Determine the (x, y) coordinate at the center of the cell enclosing the given text.  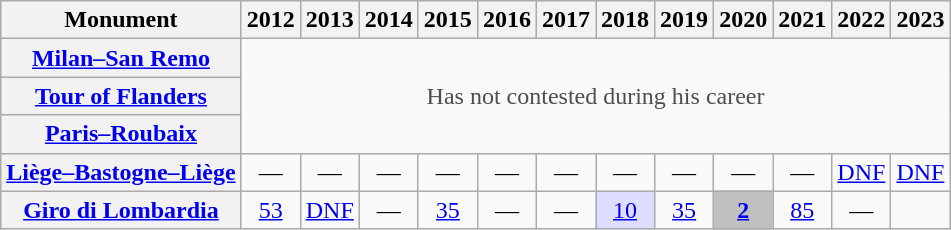
Paris–Roubaix (121, 134)
2013 (330, 20)
10 (626, 210)
2015 (448, 20)
Liège–Bastogne–Liège (121, 172)
Milan–San Remo (121, 58)
Giro di Lombardia (121, 210)
53 (270, 210)
2016 (506, 20)
2022 (862, 20)
2021 (802, 20)
2018 (626, 20)
2020 (744, 20)
2014 (388, 20)
2017 (566, 20)
2012 (270, 20)
2019 (684, 20)
85 (802, 210)
Has not contested during his career (596, 96)
2 (744, 210)
2023 (920, 20)
Tour of Flanders (121, 96)
Monument (121, 20)
